From the cell containing the given text, extract its center point as [X, Y] coordinate. 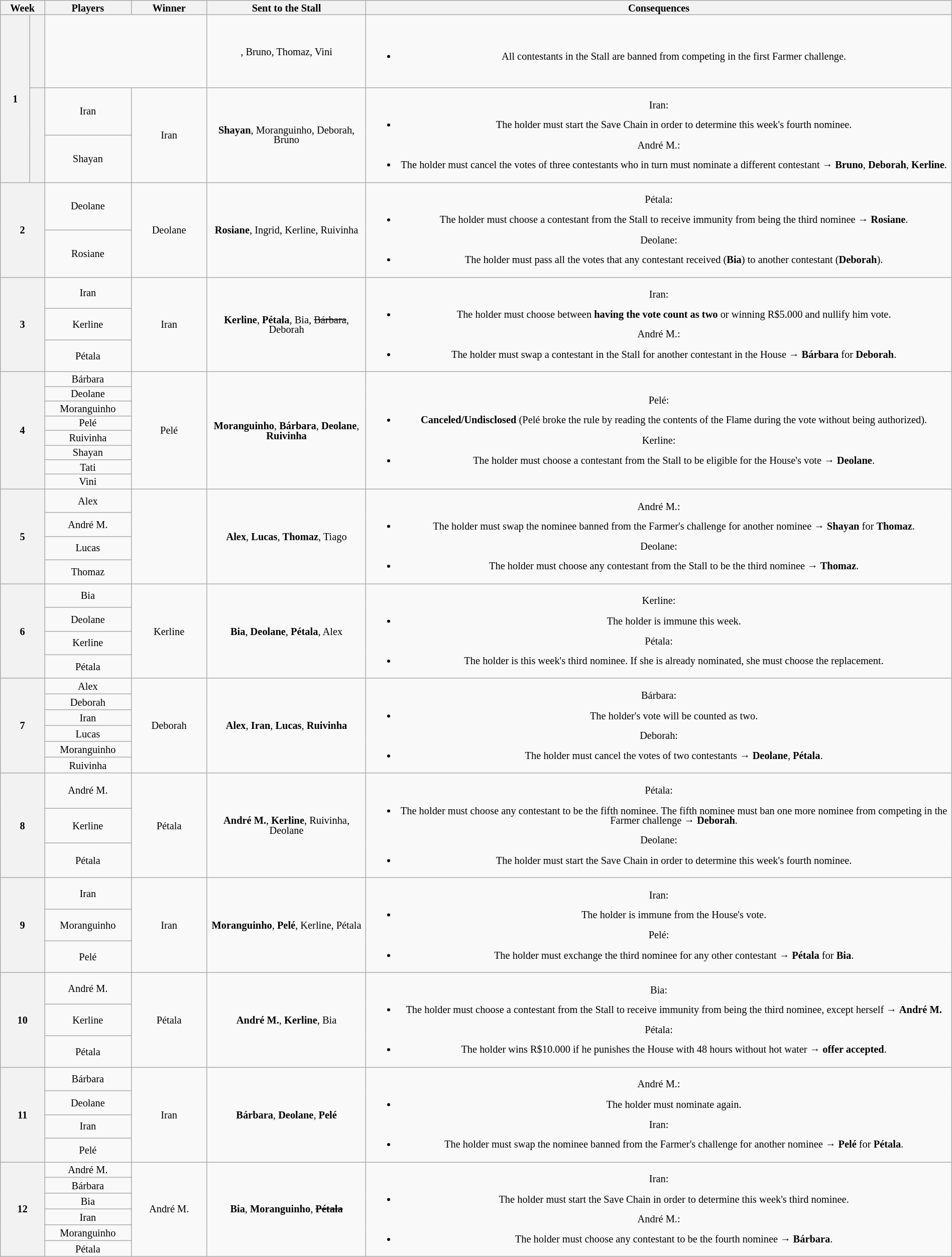
Players [88, 7]
12 [23, 1209]
Kerline, Pétala, Bia, Bárbara, Deborah [286, 324]
Moranguinho, Pelé, Kerline, Pétala [286, 925]
, Bruno, Thomaz, Vini [286, 51]
André M., Kerline, Bia [286, 1020]
All contestants in the Stall are banned from competing in the first Farmer challenge. [659, 51]
5 [23, 536]
1 [15, 98]
Tati [88, 467]
Bárbara, Deolane, Pelé [286, 1114]
Alex, Lucas, Thomaz, Tiago [286, 536]
9 [23, 925]
Bia, Deolane, Pétala, Alex [286, 631]
8 [23, 825]
7 [23, 726]
Rosiane [88, 253]
Shayan, Moranguinho, Deborah, Bruno [286, 135]
Consequences [659, 7]
Vini [88, 481]
Winner [169, 7]
Moranguinho, Bárbara, Deolane, Ruivinha [286, 430]
André M., Kerline, Ruivinha, Deolane [286, 825]
Sent to the Stall [286, 7]
Bárbara: The holder's vote will be counted as two.Deborah: The holder must cancel the votes of two contestants → Deolane, Pétala. [659, 726]
6 [23, 631]
4 [23, 430]
Iran: The holder is immune from the House's vote.Pelé: The holder must exchange the third nominee for any other contestant → Pétala for Bia. [659, 925]
Rosiane, Ingrid, Kerline, Ruivinha [286, 230]
Week [23, 7]
2 [23, 230]
3 [23, 324]
10 [23, 1020]
Bia, Moranguinho, Pétala [286, 1209]
Thomaz [88, 571]
11 [23, 1114]
Alex, Iran, Lucas, Ruivinha [286, 726]
